Capture the cell that displays the provided text and extract its [X, Y] central coordinate. 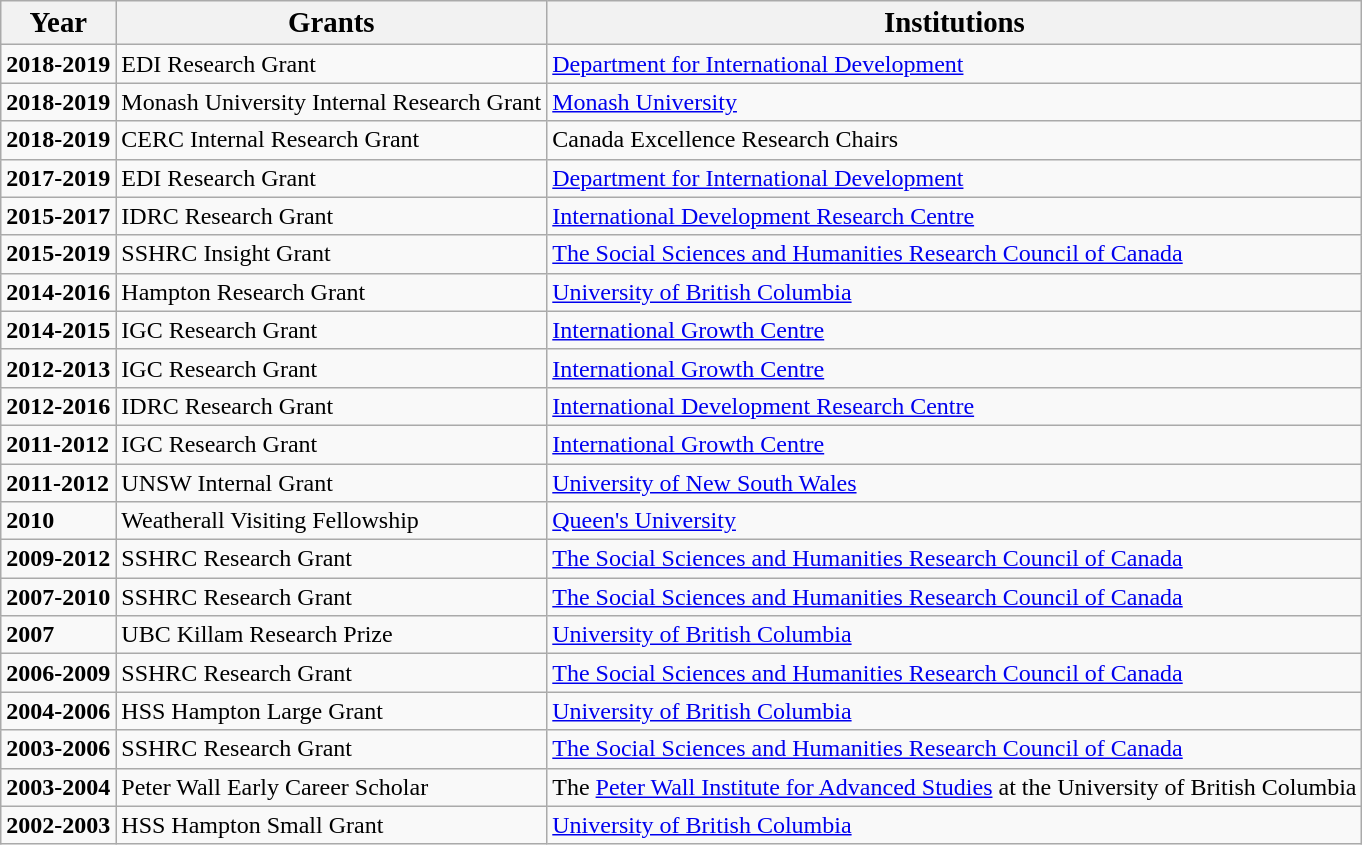
2007 [58, 635]
2009-2012 [58, 559]
2014-2015 [58, 330]
2015-2017 [58, 216]
UNSW Internal Grant [332, 483]
Weatherall Visiting Fellowship [332, 521]
CERC Internal Research Grant [332, 140]
Year [58, 23]
2007-2010 [58, 597]
Monash University [954, 102]
The Peter Wall Institute for Advanced Studies at the University of British Columbia [954, 787]
Canada Excellence Research Chairs [954, 140]
2003-2004 [58, 787]
2012-2013 [58, 368]
2004-2006 [58, 711]
Monash University Internal Research Grant [332, 102]
SSHRC Insight Grant [332, 254]
Institutions [954, 23]
2012-2016 [58, 406]
Hampton Research Grant [332, 292]
2017-2019 [58, 178]
Grants [332, 23]
Peter Wall Early Career Scholar [332, 787]
University of New South Wales [954, 483]
2006-2009 [58, 673]
2015-2019 [58, 254]
2014-2016 [58, 292]
HSS Hampton Large Grant [332, 711]
Queen's University [954, 521]
HSS Hampton Small Grant [332, 825]
UBC Killam Research Prize [332, 635]
2010 [58, 521]
2002-2003 [58, 825]
2003-2006 [58, 749]
